Find where the given text appears and provide that cell's center as [x, y] coordinate. 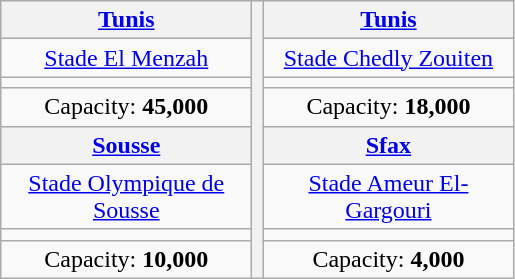
Stade Chedly Zouiten [388, 58]
Sfax [388, 145]
Stade El Menzah [126, 58]
Capacity: 4,000 [388, 259]
Stade Ameur El-Gargouri [388, 196]
Capacity: 18,000 [388, 107]
Sousse [126, 145]
Stade Olympique de Sousse [126, 196]
Capacity: 10,000 [126, 259]
Capacity: 45,000 [126, 107]
